Extract the [X, Y] coordinate from the center of the cell holding the provided text.  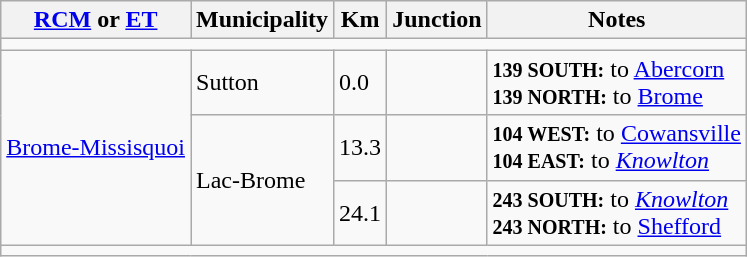
24.1 [360, 212]
Junction [437, 20]
Sutton [262, 82]
RCM or ET [96, 20]
104 WEST: to Cowansville 104 EAST: to Knowlton [616, 148]
Brome-Missisquoi [96, 148]
Notes [616, 20]
243 SOUTH: to Knowlton 243 NORTH: to Shefford [616, 212]
Km [360, 20]
Lac-Brome [262, 180]
0.0 [360, 82]
Municipality [262, 20]
13.3 [360, 148]
139 SOUTH: to Abercorn 139 NORTH: to Brome [616, 82]
